Extract the (X, Y) coordinate from the center of the cell holding the provided text.  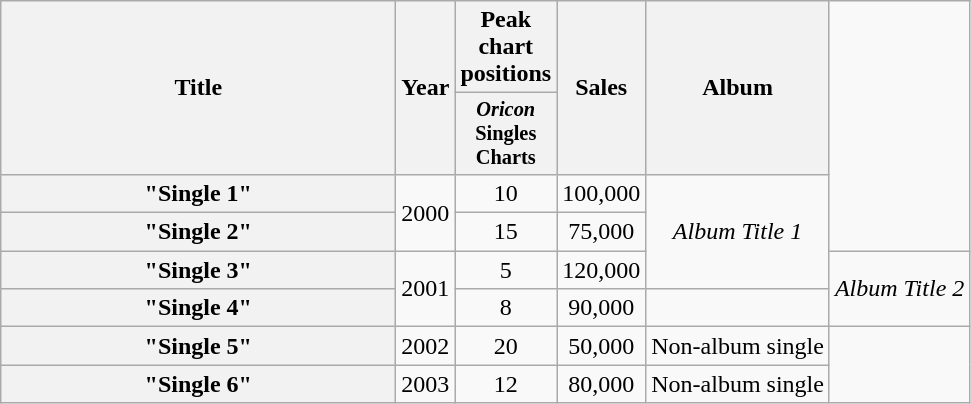
Album Title 1 (738, 231)
10 (506, 193)
8 (506, 308)
120,000 (602, 270)
75,000 (602, 232)
"Single 3" (198, 270)
2002 (426, 346)
90,000 (602, 308)
12 (506, 384)
Album (738, 88)
2001 (426, 289)
Title (198, 88)
50,000 (602, 346)
"Single 4" (198, 308)
Year (426, 88)
Sales (602, 88)
Oricon Singles Charts (506, 134)
Album Title 2 (899, 289)
2000 (426, 212)
"Single 5" (198, 346)
80,000 (602, 384)
100,000 (602, 193)
20 (506, 346)
Peak chart positions (506, 47)
15 (506, 232)
"Single 6" (198, 384)
2003 (426, 384)
"Single 2" (198, 232)
"Single 1" (198, 193)
5 (506, 270)
